Determine the (x, y) coordinate at the center of the cell enclosing the given text.  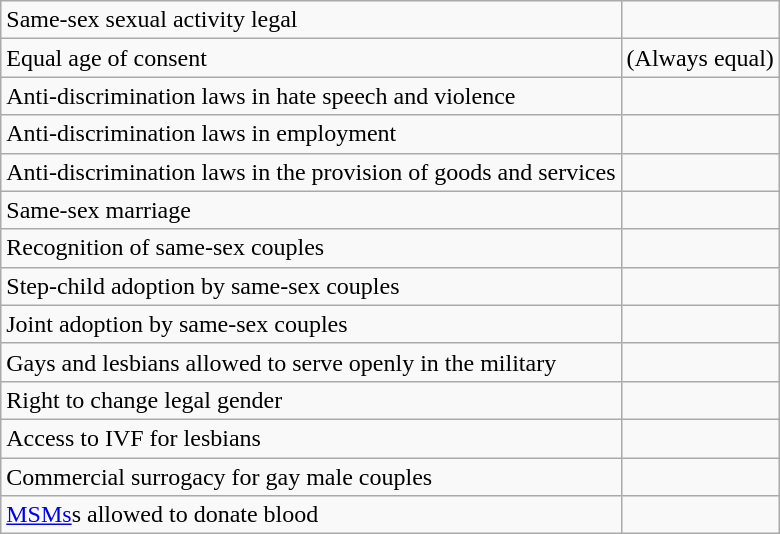
Joint adoption by same-sex couples (311, 324)
MSMss allowed to donate blood (311, 515)
Right to change legal gender (311, 400)
Gays and lesbians allowed to serve openly in the military (311, 362)
(Always equal) (700, 58)
Step-child adoption by same-sex couples (311, 286)
Same-sex marriage (311, 210)
Equal age of consent (311, 58)
Access to IVF for lesbians (311, 438)
Recognition of same-sex couples (311, 248)
Anti-discrimination laws in employment (311, 134)
Anti-discrimination laws in the provision of goods and services (311, 172)
Commercial surrogacy for gay male couples (311, 477)
Same-sex sexual activity legal (311, 20)
Anti-discrimination laws in hate speech and violence (311, 96)
